Determine the [x, y] coordinate at the center of the cell enclosing the given text.  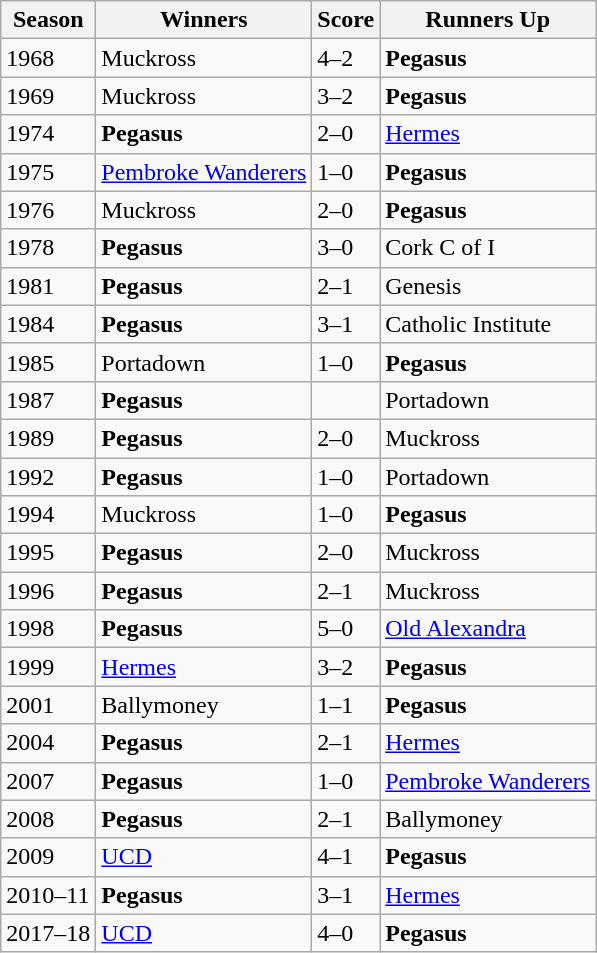
1987 [48, 400]
1981 [48, 286]
1968 [48, 58]
3–0 [346, 248]
Winners [204, 20]
1985 [48, 362]
1978 [48, 248]
Catholic Institute [488, 324]
Score [346, 20]
1989 [48, 438]
Runners Up [488, 20]
1975 [48, 172]
1999 [48, 667]
Season [48, 20]
Genesis [488, 286]
1994 [48, 515]
2007 [48, 781]
1995 [48, 553]
Old Alexandra [488, 629]
4–0 [346, 933]
1976 [48, 210]
1996 [48, 591]
4–2 [346, 58]
2017–18 [48, 933]
Cork C of I [488, 248]
1984 [48, 324]
1–1 [346, 705]
1992 [48, 477]
5–0 [346, 629]
2008 [48, 819]
2010–11 [48, 895]
1969 [48, 96]
2004 [48, 743]
2009 [48, 857]
4–1 [346, 857]
1974 [48, 134]
1998 [48, 629]
2001 [48, 705]
